From the cell containing the given text, extract its center point as (X, Y) coordinate. 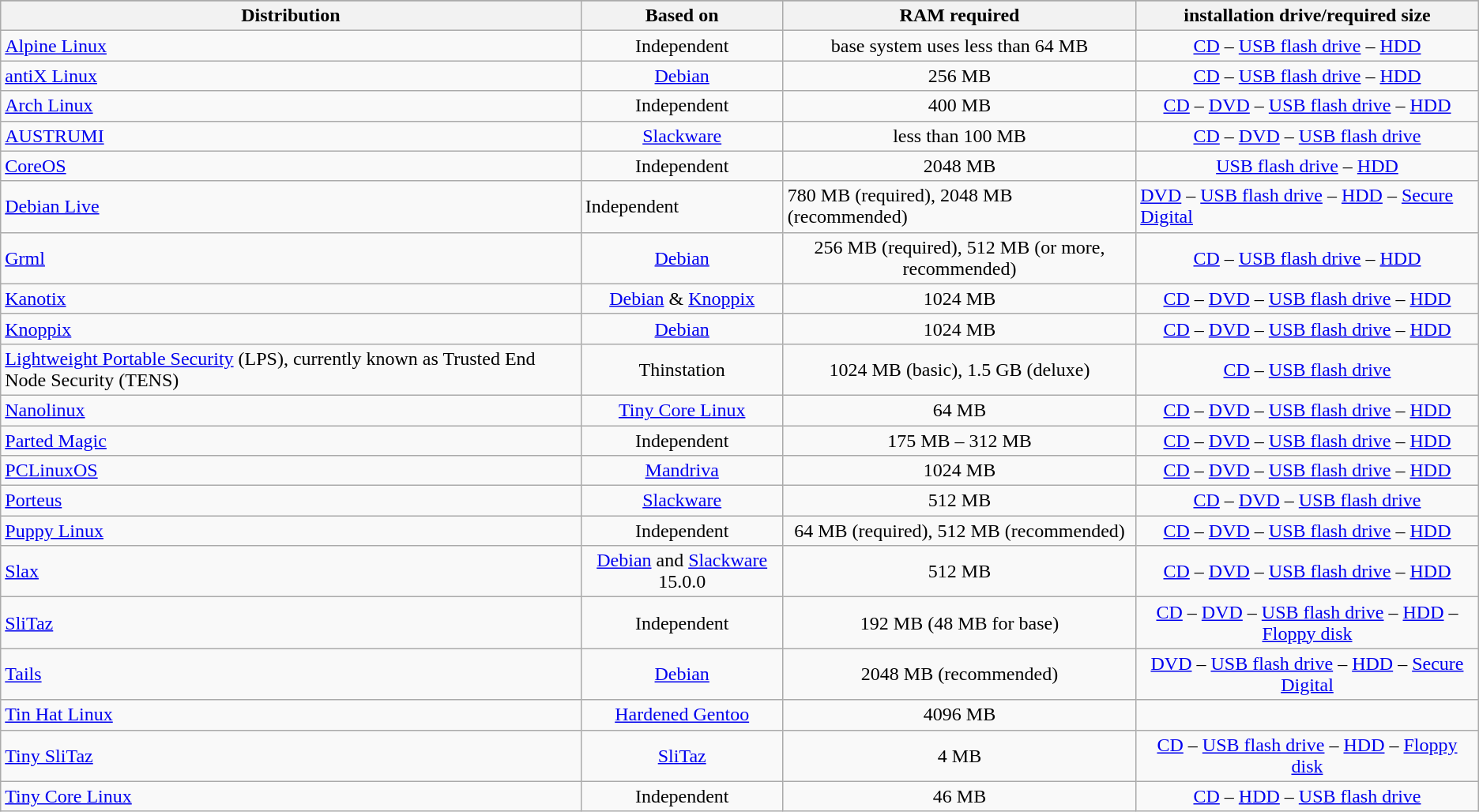
Porteus (291, 501)
Nanolinux (291, 410)
2048 MB (959, 166)
Slax (291, 572)
Thinstation (682, 370)
192 MB (48 MB for base) (959, 622)
Lightweight Portable Security (LPS), currently known as Trusted End Node Security (TENS) (291, 370)
400 MB (959, 106)
Kanotix (291, 299)
64 MB (required), 512 MB (recommended) (959, 531)
1024 MB (basic), 1.5 GB (deluxe) (959, 370)
CD – USB flash drive – HDD – Floppy disk (1308, 755)
780 MB (required), 2048 MB (recommended) (959, 207)
CD – USB flash drive (1308, 370)
CD – HDD – USB flash drive (1308, 796)
Arch Linux (291, 106)
4096 MB (959, 715)
base system uses less than 64 MB (959, 46)
Puppy Linux (291, 531)
Grml (291, 258)
CD – DVD – USB flash drive – HDD – Floppy disk (1308, 622)
256 MB (959, 76)
Mandriva (682, 471)
Tiny SliTaz (291, 755)
antiX Linux (291, 76)
Parted Magic (291, 440)
46 MB (959, 796)
Distribution (291, 16)
AUSTRUMI (291, 136)
installation drive/required size (1308, 16)
4 MB (959, 755)
Based on (682, 16)
Tails (291, 675)
Debian & Knoppix (682, 299)
2048 MB (recommended) (959, 675)
less than 100 MB (959, 136)
Debian and Slackware 15.0.0 (682, 572)
Alpine Linux (291, 46)
PCLinuxOS (291, 471)
USB flash drive – HDD (1308, 166)
Tin Hat Linux (291, 715)
64 MB (959, 410)
256 MB (required), 512 MB (or more, recommended) (959, 258)
CoreOS (291, 166)
RAM required (959, 16)
Hardened Gentoo (682, 715)
Knoppix (291, 329)
175 MB – 312 MB (959, 440)
Debian Live (291, 207)
